Pinpoint the cell where the given text exists, returning its [X, Y] midpoint coordinate. 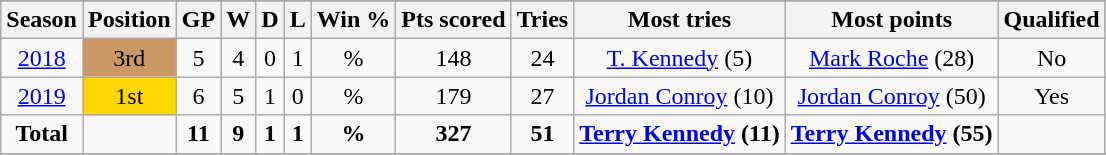
GP [198, 20]
Qualified [1052, 20]
6 [198, 96]
Tries [542, 20]
3rd [129, 58]
No [1052, 58]
2019 [42, 96]
179 [454, 96]
Most points [892, 20]
148 [454, 58]
Yes [1052, 96]
1st [129, 96]
Pts scored [454, 20]
D [270, 20]
Mark Roche (28) [892, 58]
51 [542, 134]
Season [42, 20]
T. Kennedy (5) [680, 58]
4 [238, 58]
Jordan Conroy (50) [892, 96]
Jordan Conroy (10) [680, 96]
11 [198, 134]
24 [542, 58]
Position [129, 20]
Terry Kennedy (11) [680, 134]
9 [238, 134]
Most tries [680, 20]
27 [542, 96]
Win % [354, 20]
L [298, 20]
W [238, 20]
Terry Kennedy (55) [892, 134]
327 [454, 134]
2018 [42, 58]
Total [42, 134]
